Provide the [X, Y] coordinate of the cell's center where the given text is located.  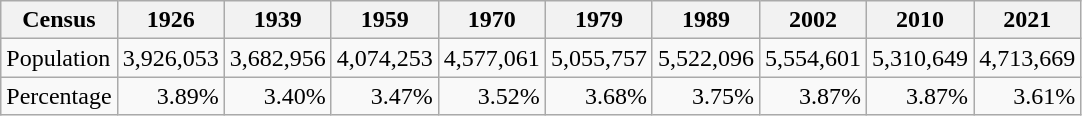
3.89% [170, 96]
5,522,096 [706, 58]
1970 [492, 20]
3.75% [706, 96]
2021 [1028, 20]
4,577,061 [492, 58]
4,074,253 [384, 58]
2002 [812, 20]
2010 [920, 20]
5,554,601 [812, 58]
3.61% [1028, 96]
3.40% [278, 96]
Census [59, 20]
3.52% [492, 96]
Population [59, 58]
1959 [384, 20]
3.68% [598, 96]
5,055,757 [598, 58]
4,713,669 [1028, 58]
5,310,649 [920, 58]
3.47% [384, 96]
1979 [598, 20]
Percentage [59, 96]
3,926,053 [170, 58]
1939 [278, 20]
3,682,956 [278, 58]
1926 [170, 20]
1989 [706, 20]
